Return [X, Y] of the center of cell containing provided text 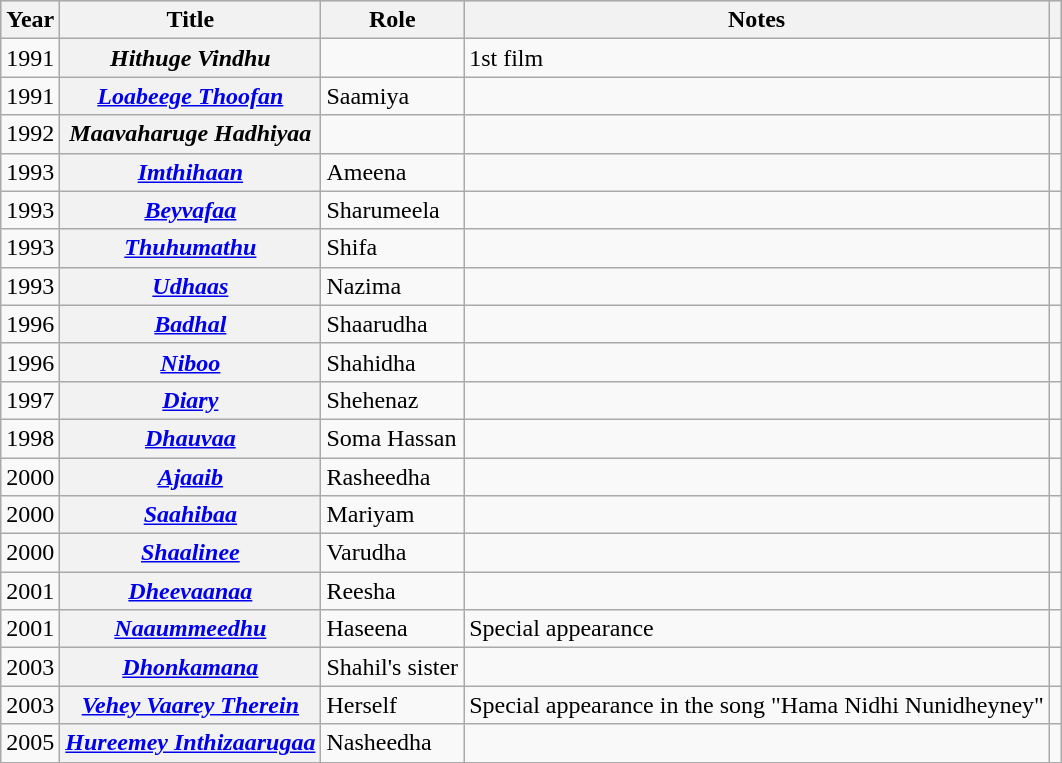
1992 [30, 134]
Niboo [190, 362]
Sharumeela [392, 210]
Role [392, 20]
Year [30, 20]
Hithuge Vindhu [190, 58]
Haseena [392, 629]
Dheevaanaa [190, 591]
Saahibaa [190, 515]
Nazima [392, 286]
Notes [757, 20]
Beyvafaa [190, 210]
Mariyam [392, 515]
1st film [757, 58]
Shaarudha [392, 324]
Soma Hassan [392, 438]
1997 [30, 400]
Title [190, 20]
Vehey Vaarey Therein [190, 705]
Special appearance in the song "Hama Nidhi Nunidheyney" [757, 705]
Maavaharuge Hadhiyaa [190, 134]
Special appearance [757, 629]
Shaalinee [190, 553]
Rasheedha [392, 477]
Udhaas [190, 286]
Reesha [392, 591]
Shifa [392, 248]
Badhal [190, 324]
Shahidha [392, 362]
Varudha [392, 553]
1998 [30, 438]
Ameena [392, 172]
Imthihaan [190, 172]
Ajaaib [190, 477]
Shehenaz [392, 400]
Dhauvaa [190, 438]
Hureemey Inthizaarugaa [190, 743]
Diary [190, 400]
Loabeege Thoofan [190, 96]
Nasheedha [392, 743]
2005 [30, 743]
Shahil's sister [392, 667]
Naaummeedhu [190, 629]
Dhonkamana [190, 667]
Herself [392, 705]
Thuhumathu [190, 248]
Saamiya [392, 96]
